Identify which cell holds the provided text, then report its [X, Y] central coordinate. 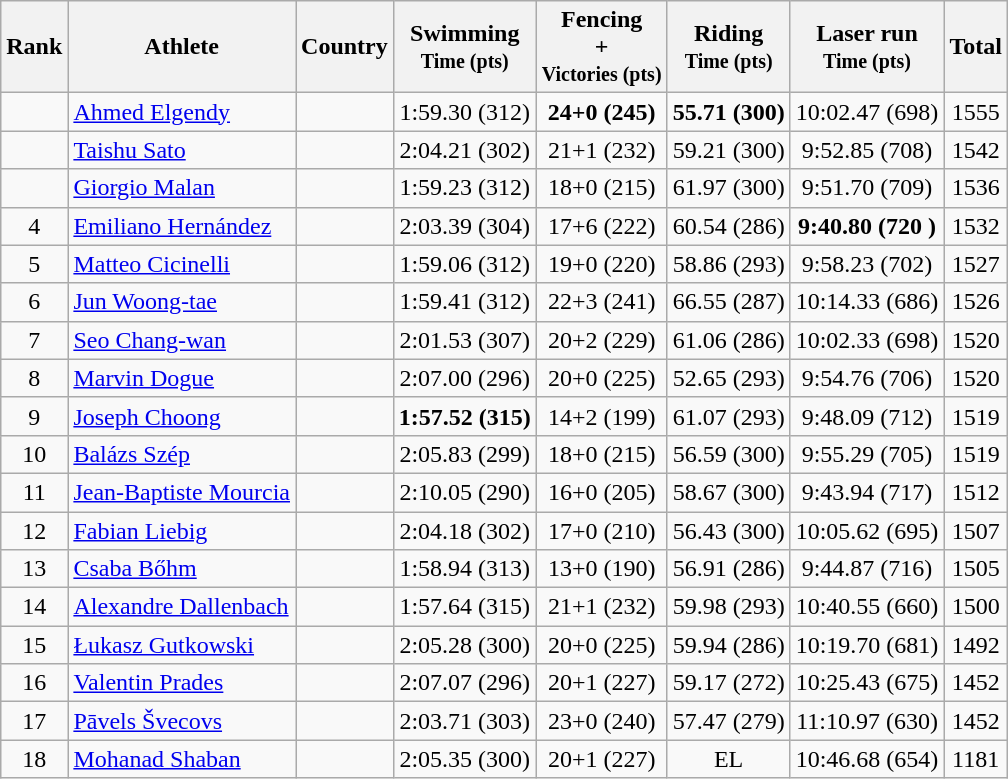
59.17 (272) [728, 683]
18 [34, 759]
59.94 (286) [728, 645]
Total [976, 47]
1:58.94 (313) [464, 569]
57.47 (279) [728, 721]
10:46.68 (654) [867, 759]
1:57.52 (315) [464, 416]
9:48.09 (712) [867, 416]
16 [34, 683]
EL [728, 759]
Marvin Dogue [182, 378]
Taishu Sato [182, 150]
11:10.97 (630) [867, 721]
Jun Woong-tae [182, 302]
19+0 (220) [602, 264]
2:04.21 (302) [464, 150]
9:55.29 (705) [867, 454]
2:03.39 (304) [464, 226]
1526 [976, 302]
Giorgio Malan [182, 188]
RidingTime (pts) [728, 47]
1536 [976, 188]
2:01.53 (307) [464, 340]
52.65 (293) [728, 378]
1:59.41 (312) [464, 302]
9:40.80 (720 ) [867, 226]
Mohanad Shaban [182, 759]
6 [34, 302]
59.98 (293) [728, 607]
Matteo Cicinelli [182, 264]
Joseph Choong [182, 416]
Laser runTime (pts) [867, 47]
10:14.33 (686) [867, 302]
23+0 (240) [602, 721]
17+0 (210) [602, 531]
56.91 (286) [728, 569]
7 [34, 340]
1542 [976, 150]
2:04.18 (302) [464, 531]
55.71 (300) [728, 112]
61.97 (300) [728, 188]
9 [34, 416]
10:19.70 (681) [867, 645]
Athlete [182, 47]
66.55 (287) [728, 302]
58.67 (300) [728, 492]
10:02.33 (698) [867, 340]
9:44.87 (716) [867, 569]
SwimmingTime (pts) [464, 47]
Country [345, 47]
17+6 (222) [602, 226]
15 [34, 645]
2:03.71 (303) [464, 721]
10:40.55 (660) [867, 607]
12 [34, 531]
1181 [976, 759]
1507 [976, 531]
Balázs Szép [182, 454]
Pāvels Švecovs [182, 721]
Łukasz Gutkowski [182, 645]
2:05.83 (299) [464, 454]
2:05.28 (300) [464, 645]
1:59.06 (312) [464, 264]
Seo Chang-wan [182, 340]
9:52.85 (708) [867, 150]
4 [34, 226]
58.86 (293) [728, 264]
1:59.30 (312) [464, 112]
9:58.23 (702) [867, 264]
5 [34, 264]
17 [34, 721]
56.59 (300) [728, 454]
13 [34, 569]
1:57.64 (315) [464, 607]
24+0 (245) [602, 112]
56.43 (300) [728, 531]
Rank [34, 47]
10:25.43 (675) [867, 683]
20+2 (229) [602, 340]
61.06 (286) [728, 340]
1505 [976, 569]
14+2 (199) [602, 416]
14 [34, 607]
Jean-Baptiste Mourcia [182, 492]
2:05.35 (300) [464, 759]
Csaba Bőhm [182, 569]
9:51.70 (709) [867, 188]
2:07.07 (296) [464, 683]
1532 [976, 226]
9:54.76 (706) [867, 378]
Fencing+Victories (pts) [602, 47]
22+3 (241) [602, 302]
1512 [976, 492]
8 [34, 378]
Alexandre Dallenbach [182, 607]
10 [34, 454]
59.21 (300) [728, 150]
61.07 (293) [728, 416]
2:10.05 (290) [464, 492]
2:07.00 (296) [464, 378]
13+0 (190) [602, 569]
Valentin Prades [182, 683]
1:59.23 (312) [464, 188]
1492 [976, 645]
16+0 (205) [602, 492]
11 [34, 492]
10:05.62 (695) [867, 531]
1527 [976, 264]
Ahmed Elgendy [182, 112]
Fabian Liebig [182, 531]
Emiliano Hernández [182, 226]
10:02.47 (698) [867, 112]
1555 [976, 112]
9:43.94 (717) [867, 492]
1500 [976, 607]
60.54 (286) [728, 226]
